For the text-containing cell, return its midpoint in (X, Y) coordinate format. 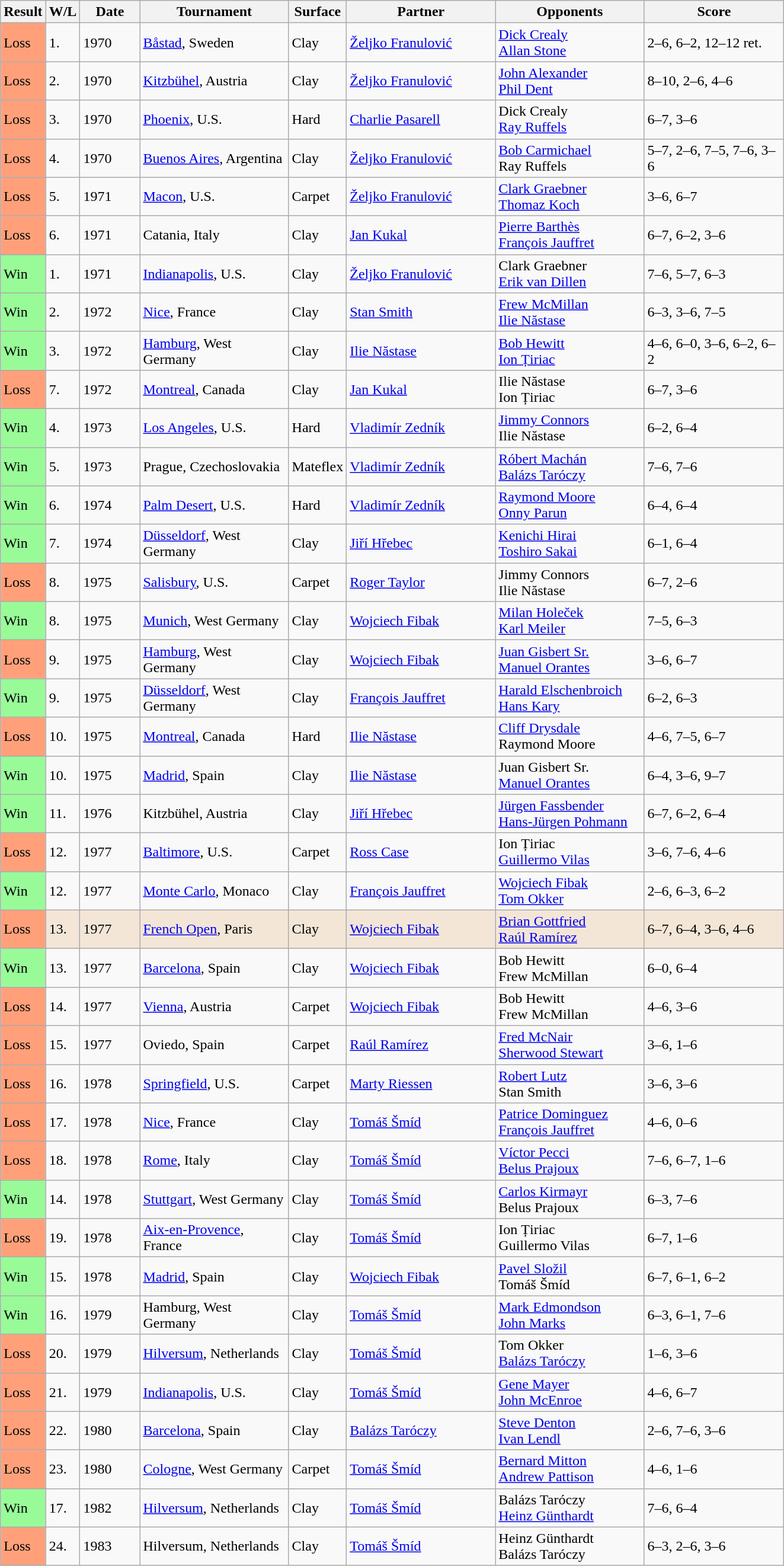
Charlie Pasarell (421, 120)
22. (63, 1431)
Los Angeles, U.S. (215, 428)
6–7, 6–2, 6–4 (714, 813)
Jürgen Fassbender Hans-Jürgen Pohmann (570, 813)
6–2, 6–4 (714, 428)
Ilie Năstase Ion Țiriac (570, 389)
Cologne, West Germany (215, 1469)
2–6, 6–3, 6–2 (714, 890)
Baltimore, U.S. (215, 852)
6–7, 1–6 (714, 1238)
Harald Elschenbroich Hans Kary (570, 698)
3–6, 1–6 (714, 1044)
4–6, 6–0, 3–6, 6–2, 6–2 (714, 351)
20. (63, 1354)
4–6, 0–6 (714, 1123)
6–3, 3–6, 7–5 (714, 312)
1976 (110, 813)
3–6, 7–6, 4–6 (714, 852)
6–4, 3–6, 9–7 (714, 775)
1–6, 3–6 (714, 1354)
Monte Carlo, Monaco (215, 890)
Oviedo, Spain (215, 1044)
Rome, Italy (215, 1161)
7–6, 6–4 (714, 1508)
Stan Smith (421, 312)
6–3, 2–6, 3–6 (714, 1546)
Phoenix, U.S. (215, 120)
Pavel Složil Tomáš Šmíd (570, 1277)
1982 (110, 1508)
Kenichi Hirai Toshiro Sakai (570, 544)
Bob Carmichael Ray Ruffels (570, 158)
5–7, 2–6, 7–5, 7–6, 3–6 (714, 158)
3–6, 3–6 (714, 1084)
Mark Edmondson John Marks (570, 1315)
Salisbury, U.S. (215, 582)
Cliff Drysdale Raymond Moore (570, 736)
Balázs Taróczy (421, 1431)
Clark Graebner Erik van Dillen (570, 274)
Partner (421, 12)
4–6, 6–7 (714, 1392)
Score (714, 12)
4–6, 1–6 (714, 1469)
23. (63, 1469)
24. (63, 1546)
Marty Riessen (421, 1084)
Munich, West Germany (215, 621)
7–6, 6–7, 1–6 (714, 1161)
11. (63, 813)
6–0, 6–4 (714, 967)
Raúl Ramírez (421, 1044)
Result (23, 12)
7–6, 7–6 (714, 466)
Bernard Mitton Andrew Pattison (570, 1469)
6–7, 6–4, 3–6, 4–6 (714, 929)
Balázs Taróczy Heinz Günthardt (570, 1508)
Steve Denton Ivan Lendl (570, 1431)
19. (63, 1238)
2–6, 6–2, 12–12 ret. (714, 43)
Gene Mayer John McEnroe (570, 1392)
Róbert Machán Balázs Taróczy (570, 466)
Springfield, U.S. (215, 1084)
Båstad, Sweden (215, 43)
Catania, Italy (215, 235)
French Open, Paris (215, 929)
6–7, 6–1, 6–2 (714, 1277)
Víctor Pecci Belus Prajoux (570, 1161)
Milan Holeček Karl Meiler (570, 621)
6–3, 7–6 (714, 1200)
4–6, 3–6 (714, 1006)
Prague, Czechoslovakia (215, 466)
Brian Gottfried Raúl Ramírez (570, 929)
2–6, 7–6, 3–6 (714, 1431)
4–6, 7–5, 6–7 (714, 736)
Dick Crealy Allan Stone (570, 43)
7–5, 6–3 (714, 621)
6–2, 6–3 (714, 698)
6–1, 6–4 (714, 544)
Mateflex (318, 466)
Date (110, 12)
Frew McMillan Ilie Năstase (570, 312)
W/L (63, 12)
Heinz Günthardt Balázs Taróczy (570, 1546)
Tournament (215, 12)
Bob Hewitt Ion Țiriac (570, 351)
Vienna, Austria (215, 1006)
6–4, 6–4 (714, 505)
Surface (318, 12)
Tom Okker Balázs Taróczy (570, 1354)
Pierre Barthès François Jauffret (570, 235)
Raymond Moore Onny Parun (570, 505)
Macon, U.S. (215, 197)
1983 (110, 1546)
John Alexander Phil Dent (570, 81)
Robert Lutz Stan Smith (570, 1084)
7–6, 5–7, 6–3 (714, 274)
Fred McNair Sherwood Stewart (570, 1044)
Buenos Aires, Argentina (215, 158)
6–3, 6–1, 7–6 (714, 1315)
Ross Case (421, 852)
Patrice Dominguez François Jauffret (570, 1123)
Stuttgart, West Germany (215, 1200)
Roger Taylor (421, 582)
Wojciech Fibak Tom Okker (570, 890)
6–7, 6–2, 3–6 (714, 235)
6–7, 2–6 (714, 582)
Clark Graebner Thomaz Koch (570, 197)
8–10, 2–6, 4–6 (714, 81)
Dick Crealy Ray Ruffels (570, 120)
21. (63, 1392)
Opponents (570, 12)
Aix-en-Provence, France (215, 1238)
Palm Desert, U.S. (215, 505)
18. (63, 1161)
Carlos Kirmayr Belus Prajoux (570, 1200)
